Identify which cell holds the provided text, then report its (x, y) central coordinate. 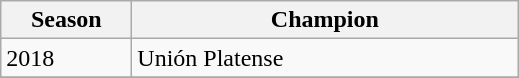
Unión Platense (325, 58)
Champion (325, 20)
Season (66, 20)
2018 (66, 58)
